Extract the [X, Y] coordinate from the center of the cell holding the provided text.  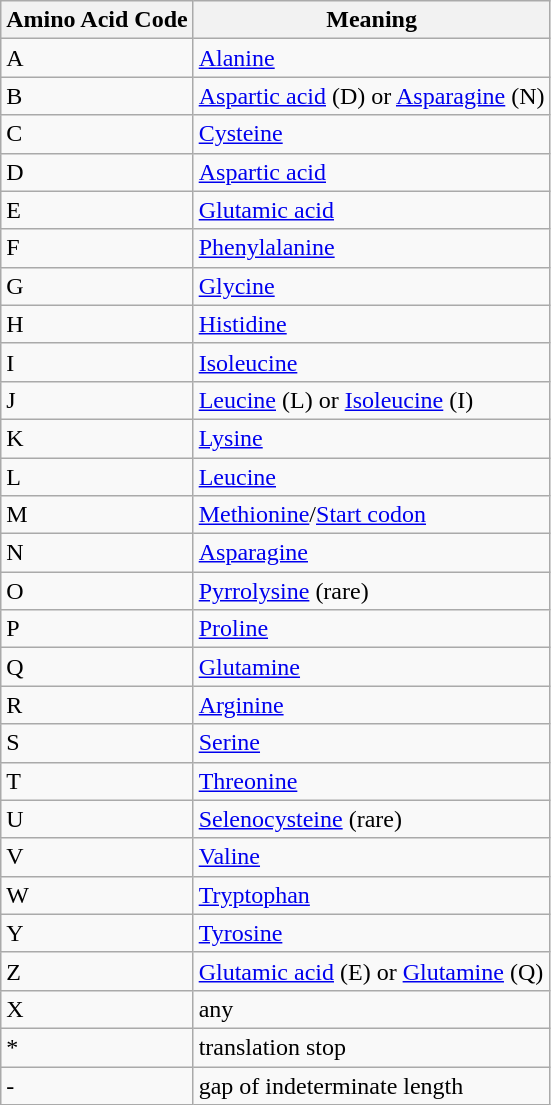
I [97, 362]
Meaning [372, 20]
Glutamic acid (E) or Glutamine (Q) [372, 971]
Z [97, 971]
Leucine [372, 477]
* [97, 1047]
Aspartic acid [372, 172]
V [97, 857]
Tryptophan [372, 895]
W [97, 895]
L [97, 477]
Histidine [372, 324]
Proline [372, 629]
N [97, 553]
M [97, 515]
Glutamic acid [372, 210]
X [97, 1009]
Methionine/Start codon [372, 515]
D [97, 172]
translation stop [372, 1047]
B [97, 96]
Threonine [372, 781]
Glutamine [372, 667]
K [97, 438]
J [97, 400]
Amino Acid Code [97, 20]
Q [97, 667]
Asparagine [372, 553]
Aspartic acid (D) or Asparagine (N) [372, 96]
P [97, 629]
F [97, 248]
Y [97, 933]
Valine [372, 857]
gap of indeterminate length [372, 1085]
Isoleucine [372, 362]
S [97, 743]
U [97, 819]
Lysine [372, 438]
T [97, 781]
Pyrrolysine (rare) [372, 591]
Alanine [372, 58]
Glycine [372, 286]
Arginine [372, 705]
C [97, 134]
G [97, 286]
any [372, 1009]
Serine [372, 743]
A [97, 58]
O [97, 591]
R [97, 705]
H [97, 324]
Cysteine [372, 134]
Phenylalanine [372, 248]
Selenocysteine (rare) [372, 819]
- [97, 1085]
E [97, 210]
Tyrosine [372, 933]
Leucine (L) or Isoleucine (I) [372, 400]
